Detect which cell encompasses the target text, then output its [X, Y] center coordinate. 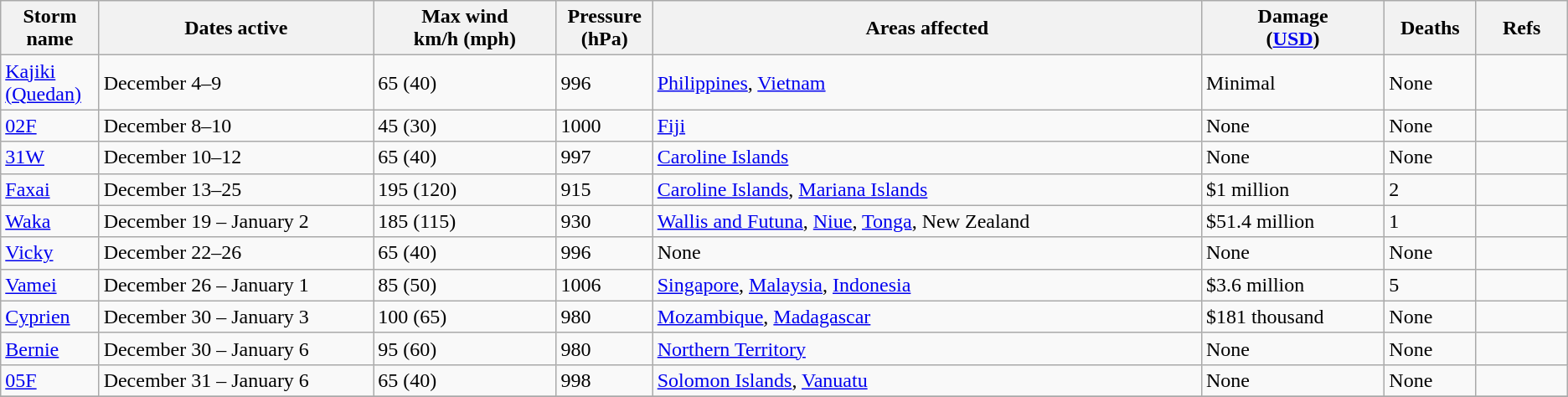
Bernie [50, 348]
1000 [605, 126]
Cyprien [50, 317]
2 [1431, 189]
Minimal [1292, 82]
998 [605, 380]
Faxai [50, 189]
Solomon Islands, Vanuatu [926, 380]
Max windkm/h (mph) [465, 28]
Storm name [50, 28]
05F [50, 380]
Deaths [1431, 28]
Northern Territory [926, 348]
195 (120) [465, 189]
95 (60) [465, 348]
31W [50, 157]
Philippines, Vietnam [926, 82]
December 8–10 [236, 126]
December 30 – January 3 [236, 317]
Refs [1521, 28]
December 10–12 [236, 157]
Damage(USD) [1292, 28]
$51.4 million [1292, 221]
Kajiki (Quedan) [50, 82]
100 (65) [465, 317]
$181 thousand [1292, 317]
1006 [605, 285]
Waka [50, 221]
December 13–25 [236, 189]
Wallis and Futuna, Niue, Tonga, New Zealand [926, 221]
Mozambique, Madagascar [926, 317]
December 19 – January 2 [236, 221]
Fiji [926, 126]
Vicky [50, 253]
$1 million [1292, 189]
85 (50) [465, 285]
Areas affected [926, 28]
930 [605, 221]
185 (115) [465, 221]
915 [605, 189]
$3.6 million [1292, 285]
December 31 – January 6 [236, 380]
December 30 – January 6 [236, 348]
December 26 – January 1 [236, 285]
Dates active [236, 28]
02F [50, 126]
5 [1431, 285]
1 [1431, 221]
December 4–9 [236, 82]
Caroline Islands [926, 157]
45 (30) [465, 126]
Caroline Islands, Mariana Islands [926, 189]
Singapore, Malaysia, Indonesia [926, 285]
997 [605, 157]
December 22–26 [236, 253]
Vamei [50, 285]
Pressure(hPa) [605, 28]
